From the cell containing the given text, extract its center point as [X, Y] coordinate. 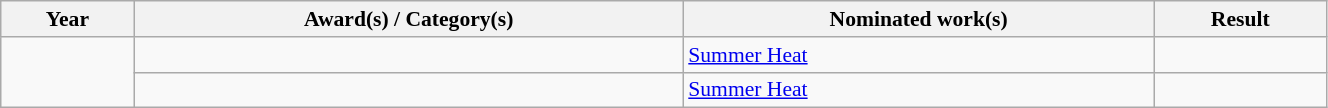
Award(s) / Category(s) [408, 19]
Nominated work(s) [918, 19]
Year [68, 19]
Result [1240, 19]
